Capture the cell that displays the provided text and extract its [x, y] central coordinate. 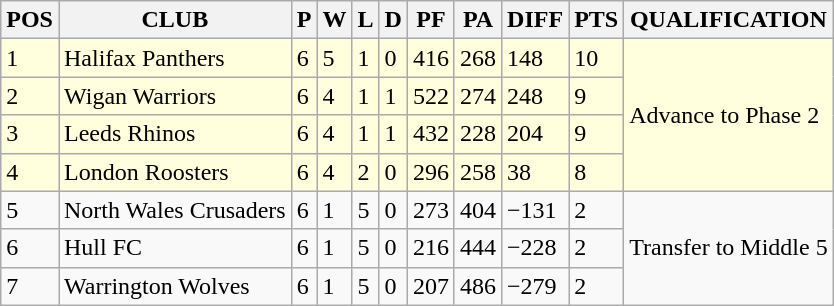
PF [430, 20]
Wigan Warriors [174, 96]
273 [430, 210]
432 [430, 134]
38 [536, 172]
522 [430, 96]
7 [30, 286]
248 [536, 96]
London Roosters [174, 172]
Halifax Panthers [174, 58]
3 [30, 134]
POS [30, 20]
PTS [596, 20]
Transfer to Middle 5 [729, 248]
QUALIFICATION [729, 20]
404 [478, 210]
207 [430, 286]
−279 [536, 286]
8 [596, 172]
DIFF [536, 20]
−228 [536, 248]
Hull FC [174, 248]
−131 [536, 210]
North Wales Crusaders [174, 210]
L [366, 20]
416 [430, 58]
PA [478, 20]
274 [478, 96]
486 [478, 286]
10 [596, 58]
W [334, 20]
216 [430, 248]
Warrington Wolves [174, 286]
Leeds Rhinos [174, 134]
D [393, 20]
CLUB [174, 20]
228 [478, 134]
296 [430, 172]
Advance to Phase 2 [729, 115]
258 [478, 172]
204 [536, 134]
P [304, 20]
444 [478, 248]
268 [478, 58]
148 [536, 58]
